Search for the cell housing the specified text and yield its [x, y] center coordinate. 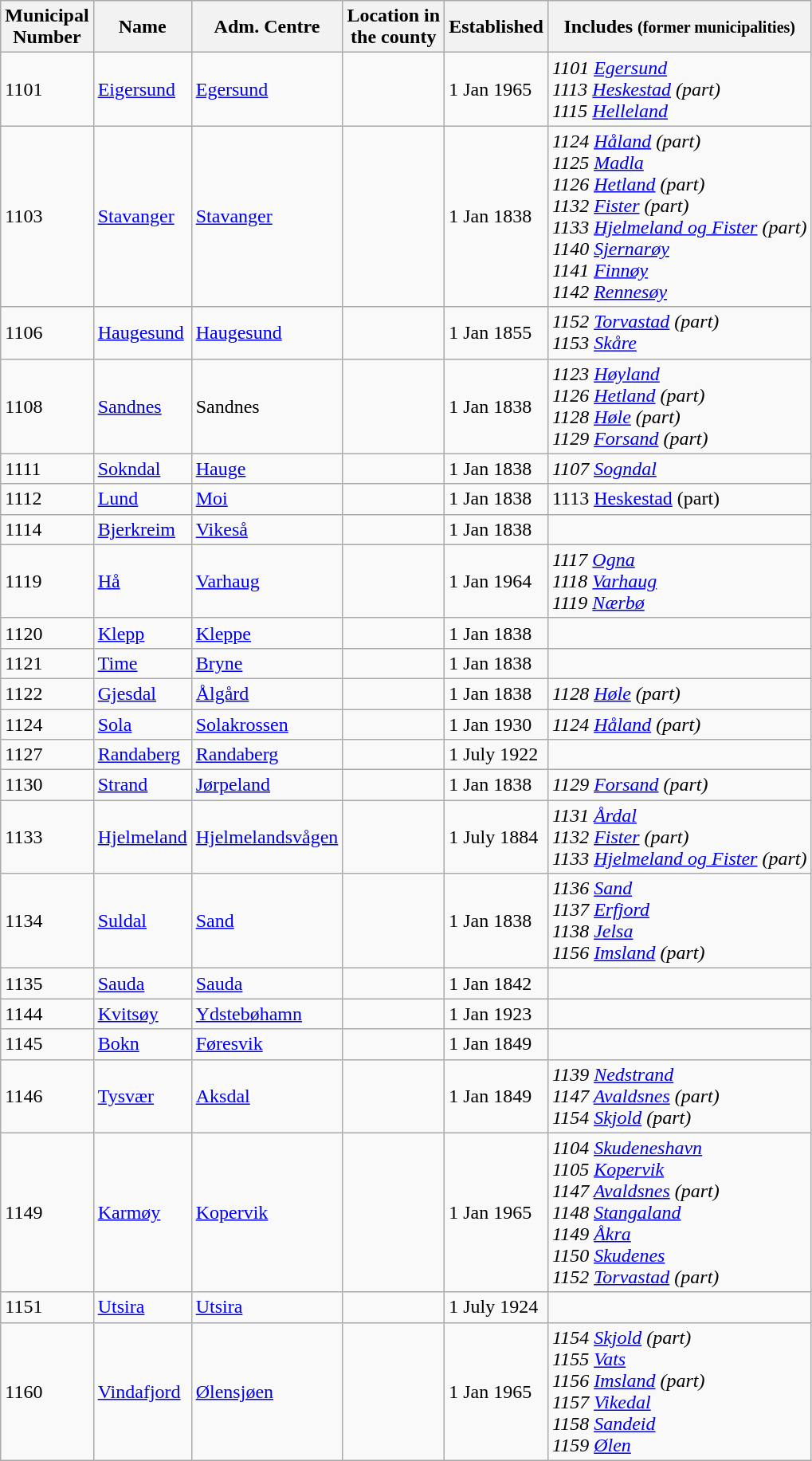
Solakrossen [267, 725]
1 July 1922 [496, 755]
Ålgård [267, 693]
1146 [47, 1096]
Egersund [267, 89]
1107 Sogndal [679, 469]
1136 Sand1137 Erfjord1138 Jelsa1156 Imsland (part) [679, 921]
Established [496, 27]
1124 Håland (part) [679, 725]
1103 [47, 217]
Tysvær [142, 1096]
1127 [47, 755]
Varhaug [267, 581]
1 Jan 1842 [496, 984]
Aksdal [267, 1096]
1144 [47, 1014]
Hauge [267, 469]
1133 [47, 837]
1134 [47, 921]
1 Jan 1855 [496, 333]
1152 Torvastad (part)1153 Skåre [679, 333]
1114 [47, 529]
MunicipalNumber [47, 27]
Kleppe [267, 633]
Eigersund [142, 89]
Kopervik [267, 1212]
Vikeså [267, 529]
1101 [47, 89]
1 July 1884 [496, 837]
1112 [47, 499]
1131 Årdal1132 Fister (part)1133 Hjelmeland og Fister (part) [679, 837]
Ydstebøhamn [267, 1014]
Hjelmelandsvågen [267, 837]
1111 [47, 469]
1 Jan 1930 [496, 725]
Name [142, 27]
1160 [47, 1392]
Karmøy [142, 1212]
Strand [142, 785]
Suldal [142, 921]
Sokndal [142, 469]
Føresvik [267, 1044]
Gjesdal [142, 693]
Location inthe county [394, 27]
Adm. Centre [267, 27]
Sola [142, 725]
Moi [267, 499]
1154 Skjold (part)1155 Vats1156 Imsland (part)1157 Vikedal1158 Sandeid1159 Ølen [679, 1392]
1124 [47, 725]
Includes (former municipalities) [679, 27]
1139 Nedstrand1147 Avaldsnes (part)1154 Skjold (part) [679, 1096]
1121 [47, 663]
1 July 1924 [496, 1307]
1 Jan 1923 [496, 1014]
Vindafjord [142, 1392]
1129 Forsand (part) [679, 785]
1123 Høyland1126 Hetland (part)1128 Høle (part)1129 Forsand (part) [679, 406]
Jørpeland [267, 785]
Ølensjøen [267, 1392]
1117 Ogna1118 Varhaug1119 Nærbø [679, 581]
1 Jan 1964 [496, 581]
1113 Heskestad (part) [679, 499]
Klepp [142, 633]
Time [142, 663]
Hjelmeland [142, 837]
Kvitsøy [142, 1014]
1120 [47, 633]
1124 Håland (part)1125 Madla 1126 Hetland (part)1132 Fister (part)1133 Hjelmeland og Fister (part)1140 Sjernarøy1141 Finnøy1142 Rennesøy [679, 217]
1149 [47, 1212]
Bokn [142, 1044]
1130 [47, 785]
Bryne [267, 663]
1151 [47, 1307]
1128 Høle (part) [679, 693]
1122 [47, 693]
1135 [47, 984]
Sand [267, 921]
1108 [47, 406]
1106 [47, 333]
1145 [47, 1044]
Hå [142, 581]
1119 [47, 581]
1104 Skudeneshavn1105 Kopervik1147 Avaldsnes (part)1148 Stangaland1149 Åkra1150 Skudenes1152 Torvastad (part) [679, 1212]
1101 Egersund1113 Heskestad (part)1115 Helleland [679, 89]
Lund [142, 499]
Bjerkreim [142, 529]
